Return the (x, y) coordinate for the center point of the cell that contains the specified text.  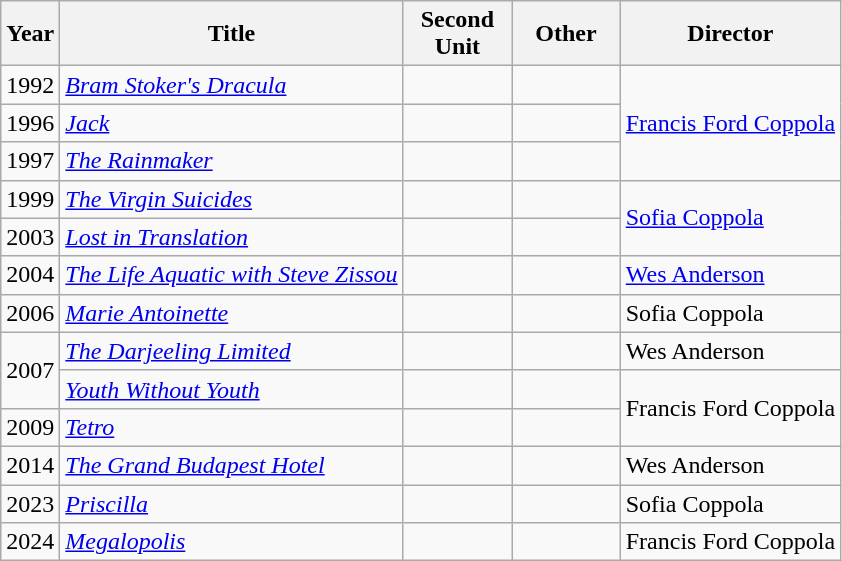
2009 (30, 427)
The Life Aquatic with Steve Zissou (232, 275)
2007 (30, 370)
2023 (30, 503)
1999 (30, 199)
Youth Without Youth (232, 389)
1997 (30, 161)
2004 (30, 275)
Tetro (232, 427)
Other (566, 34)
1996 (30, 123)
Director (730, 34)
The Grand Budapest Hotel (232, 465)
The Darjeeling Limited (232, 351)
Year (30, 34)
Title (232, 34)
2014 (30, 465)
2024 (30, 542)
The Virgin Suicides (232, 199)
2003 (30, 237)
1992 (30, 85)
Lost in Translation (232, 237)
Jack (232, 123)
Megalopolis (232, 542)
The Rainmaker (232, 161)
Bram Stoker's Dracula (232, 85)
Second Unit (458, 34)
Priscilla (232, 503)
2006 (30, 313)
Marie Antoinette (232, 313)
